Identify which cell holds the provided text, then report its (x, y) central coordinate. 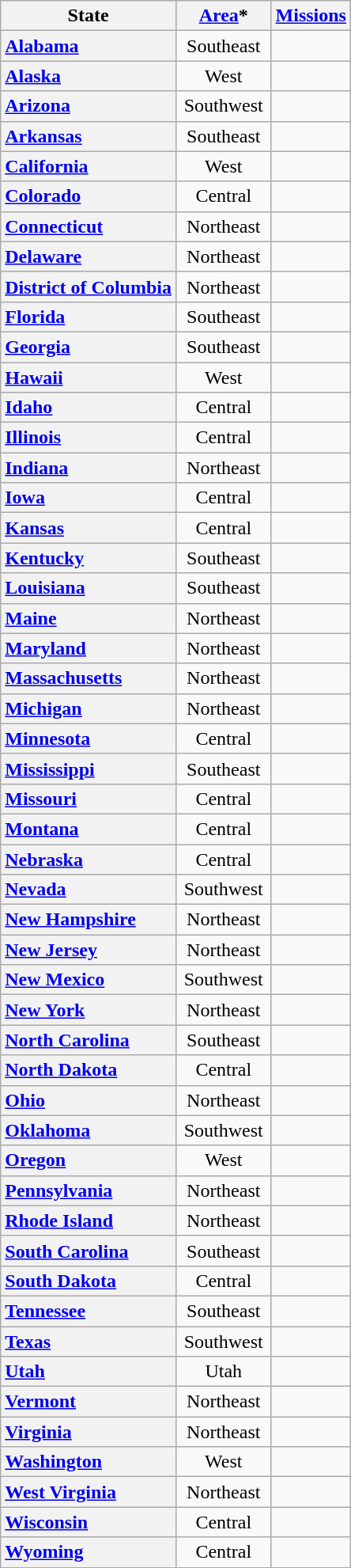
Kentucky (89, 558)
Colorado (89, 196)
Washington (89, 1462)
Oregon (89, 1160)
State (89, 16)
Alabama (89, 46)
Louisiana (89, 588)
Kansas (89, 528)
Arizona (89, 106)
Connecticut (89, 226)
Area* (223, 16)
West Virginia (89, 1492)
Georgia (89, 347)
Michigan (89, 708)
Iowa (89, 498)
Wyoming (89, 1552)
Indiana (89, 468)
Nebraska (89, 859)
Montana (89, 829)
New Mexico (89, 980)
Rhode Island (89, 1221)
North Carolina (89, 1040)
Massachusetts (89, 678)
Idaho (89, 408)
Arkansas (89, 136)
Nevada (89, 890)
Florida (89, 317)
Mississippi (89, 769)
North Dakota (89, 1070)
Delaware (89, 256)
Wisconsin (89, 1522)
New Hampshire (89, 920)
Minnesota (89, 738)
District of Columbia (89, 287)
New York (89, 1010)
Tennessee (89, 1311)
Alaska (89, 76)
Illinois (89, 438)
Oklahoma (89, 1130)
Ohio (89, 1100)
Missouri (89, 799)
Virginia (89, 1432)
Hawaii (89, 378)
Vermont (89, 1402)
New Jersey (89, 950)
South Carolina (89, 1251)
Texas (89, 1342)
South Dakota (89, 1281)
Maine (89, 618)
Missions (311, 16)
Pennsylvania (89, 1190)
California (89, 166)
Maryland (89, 648)
